Locate the cell with the specified text and output its (x, y) center coordinate. 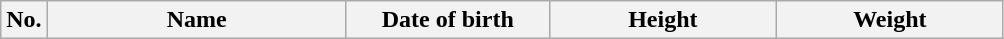
Date of birth (448, 20)
No. (24, 20)
Height (662, 20)
Weight (890, 20)
Name (196, 20)
